Determine the [x, y] coordinate at the center of the cell enclosing the given text.  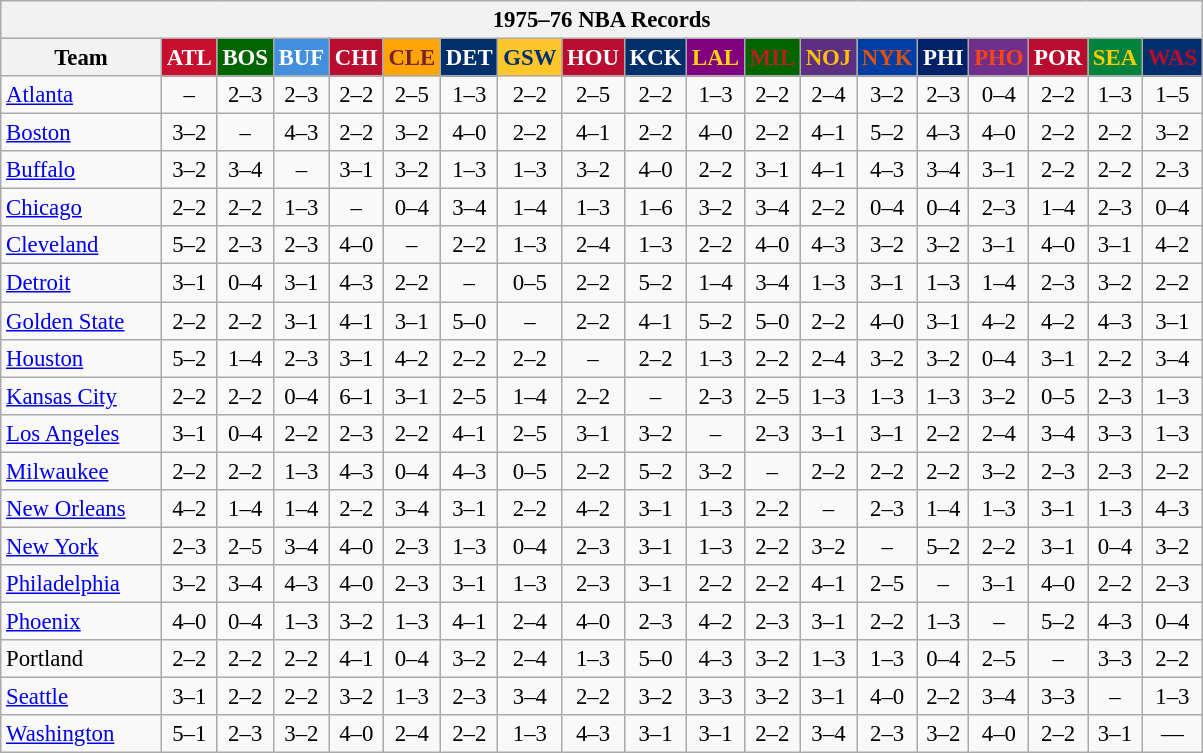
CHI [356, 58]
Cleveland [82, 245]
NYK [888, 58]
ATL [189, 58]
CLE [412, 58]
New York [82, 546]
6–1 [356, 396]
Los Angeles [82, 433]
5–1 [189, 734]
LAL [716, 58]
— [1172, 734]
BUF [301, 58]
Kansas City [82, 396]
Phoenix [82, 621]
GSW [530, 58]
Detroit [82, 283]
PHO [999, 58]
Milwaukee [82, 471]
Seattle [82, 697]
BOS [245, 58]
MIL [772, 58]
SEA [1116, 58]
Atlanta [82, 95]
WAS [1172, 58]
1975–76 NBA Records [602, 20]
PHI [944, 58]
Golden State [82, 321]
HOU [594, 58]
1–6 [656, 208]
Philadelphia [82, 584]
Washington [82, 734]
KCK [656, 58]
Portland [82, 659]
Houston [82, 358]
Chicago [82, 208]
NOJ [828, 58]
New Orleans [82, 509]
Boston [82, 133]
Team [82, 58]
1–5 [1172, 95]
Buffalo [82, 170]
DET [470, 58]
POR [1058, 58]
